Extract the [X, Y] coordinate from the center of the cell holding the provided text.  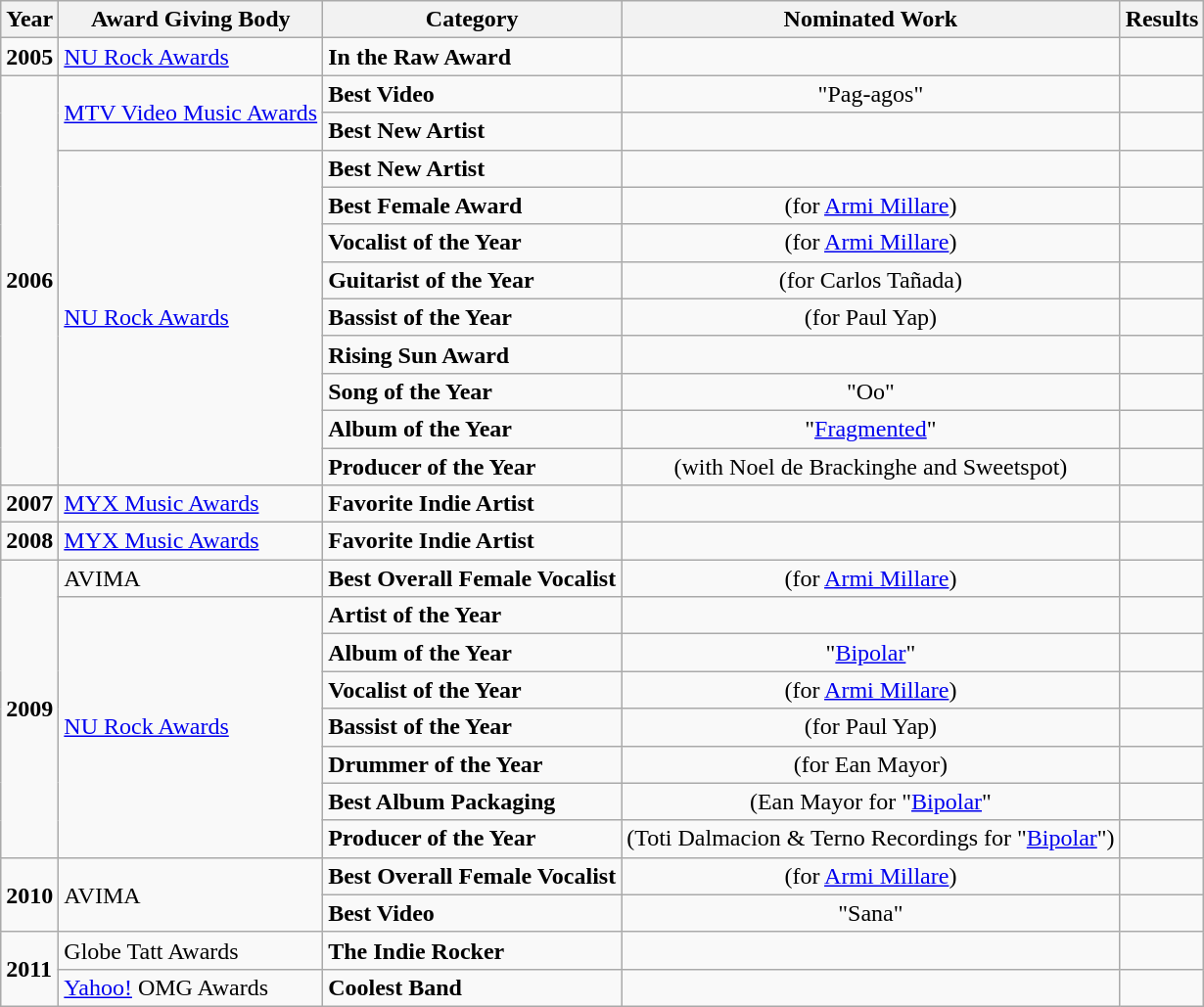
Category [472, 20]
In the Raw Award [472, 57]
Artist of the Year [472, 616]
(Toti Dalmacion & Terno Recordings for "Bipolar") [871, 839]
MTV Video Music Awards [191, 113]
Guitarist of the Year [472, 280]
Award Giving Body [191, 20]
"Bipolar" [871, 653]
2008 [29, 541]
"Pag-agos" [871, 94]
Globe Tatt Awards [191, 950]
"Oo" [871, 391]
Rising Sun Award [472, 354]
(with Noel de Brackinghe and Sweetspot) [871, 467]
2009 [29, 709]
2011 [29, 969]
2010 [29, 894]
Yahoo! OMG Awards [191, 987]
(Ean Mayor for "Bipolar" [871, 801]
Year [29, 20]
(for Carlos Tañada) [871, 280]
Results [1162, 20]
Best Album Packaging [472, 801]
Drummer of the Year [472, 764]
Best Female Award [472, 206]
Coolest Band [472, 987]
Nominated Work [871, 20]
2006 [29, 280]
2007 [29, 504]
"Sana" [871, 913]
"Fragmented" [871, 429]
(for Ean Mayor) [871, 764]
2005 [29, 57]
The Indie Rocker [472, 950]
Song of the Year [472, 391]
